From the cell containing the given text, extract its center point as (x, y) coordinate. 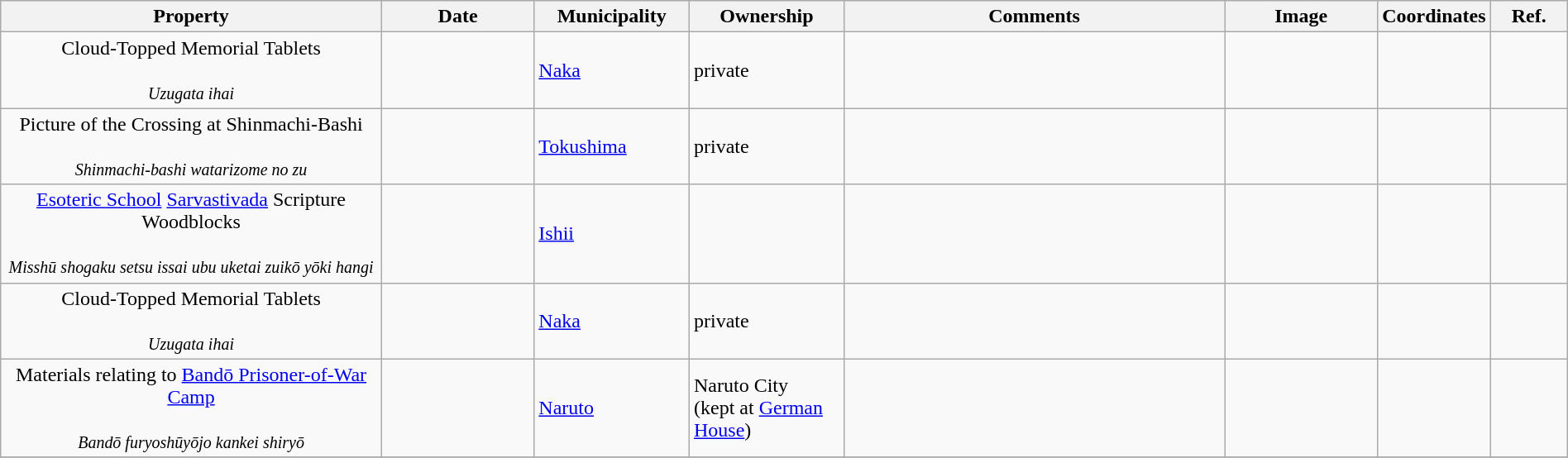
Esoteric School Sarvastivada Scripture WoodblocksMisshū shogaku setsu issai ubu uketai zuikō yōki hangi (192, 233)
Naruto (612, 408)
Ref. (1528, 17)
Image (1302, 17)
Coordinates (1434, 17)
Property (192, 17)
Materials relating to Bandō Prisoner-of-War CampBandō furyoshūyōjo kankei shiryō (192, 408)
Comments (1034, 17)
Municipality (612, 17)
Tokushima (612, 146)
Ishii (612, 233)
Ownership (766, 17)
Picture of the Crossing at Shinmachi-BashiShinmachi-bashi watarizome no zu (192, 146)
Naruto City(kept at German House) (766, 408)
Date (457, 17)
